Capture the cell that displays the provided text and extract its (X, Y) central coordinate. 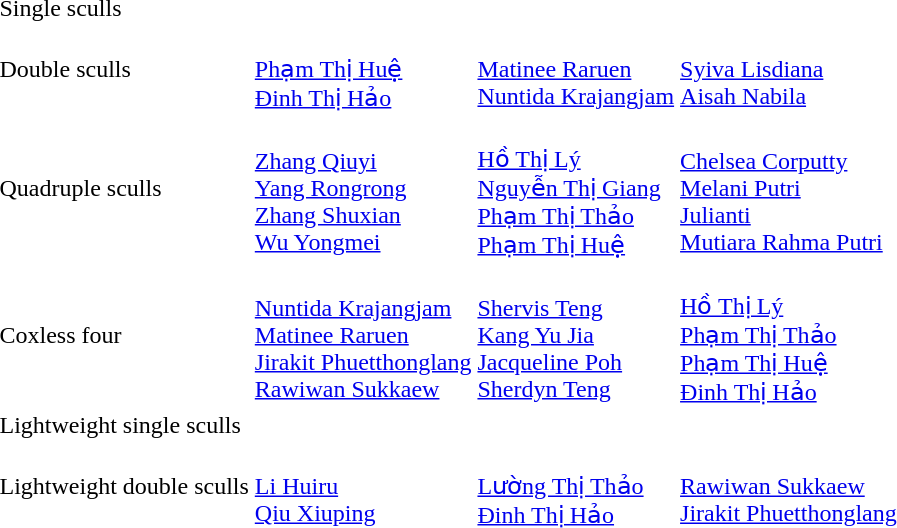
Hồ Thị LýNguyễn Thị GiangPhạm Thị ThảoPhạm Thị Huệ (576, 188)
Zhang QiuyiYang RongrongZhang ShuxianWu Yongmei (363, 188)
Matinee RaruenNuntida Krajangjam (576, 70)
Phạm Thị HuệĐinh Thị Hảo (363, 70)
Nuntida KrajangjamMatinee RaruenJirakit PhuetthonglangRawiwan Sukkaew (363, 335)
Shervis TengKang Yu JiaJacqueline PohSherdyn Teng (576, 335)
